From the cell containing the given text, extract its center point as [x, y] coordinate. 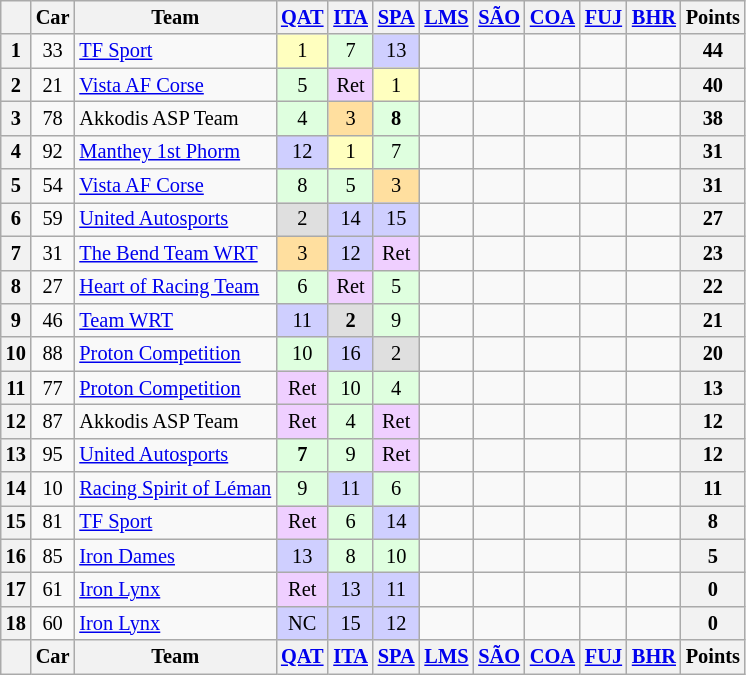
Heart of Racing Team [175, 287]
77 [53, 388]
22 [713, 287]
33 [53, 51]
46 [53, 320]
92 [53, 152]
Iron Dames [175, 556]
20 [713, 354]
17 [16, 589]
88 [53, 354]
23 [713, 253]
40 [713, 85]
The Bend Team WRT [175, 253]
95 [53, 455]
18 [16, 623]
38 [713, 118]
Team WRT [175, 320]
44 [713, 51]
NC [302, 623]
61 [53, 589]
78 [53, 118]
81 [53, 522]
54 [53, 186]
Manthey 1st Phorm [175, 152]
60 [53, 623]
59 [53, 219]
Racing Spirit of Léman [175, 489]
87 [53, 421]
85 [53, 556]
